Return the [X, Y] coordinate for the center point of the cell that contains the specified text.  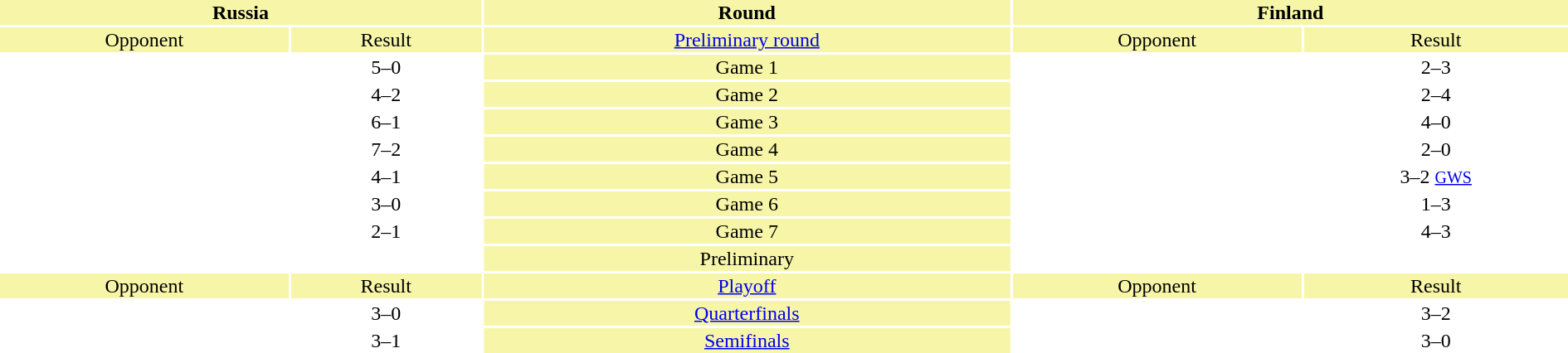
2–1 [387, 231]
2–3 [1435, 67]
Game 2 [747, 94]
Game 4 [747, 149]
5–0 [387, 67]
Game 3 [747, 122]
4–0 [1435, 122]
2–4 [1435, 94]
Game 1 [747, 67]
Game 5 [747, 176]
Preliminary round [747, 40]
Finland [1291, 12]
Round [747, 12]
3–2 [1435, 313]
Russia [241, 12]
2–0 [1435, 149]
3–2 GWS [1435, 176]
3–1 [387, 341]
4–3 [1435, 231]
1–3 [1435, 204]
4–2 [387, 94]
4–1 [387, 176]
Semifinals [747, 341]
6–1 [387, 122]
Preliminary [747, 259]
Game 6 [747, 204]
Playoff [747, 286]
Quarterfinals [747, 313]
Game 7 [747, 231]
7–2 [387, 149]
